Identify which cell holds the provided text, then report its [X, Y] central coordinate. 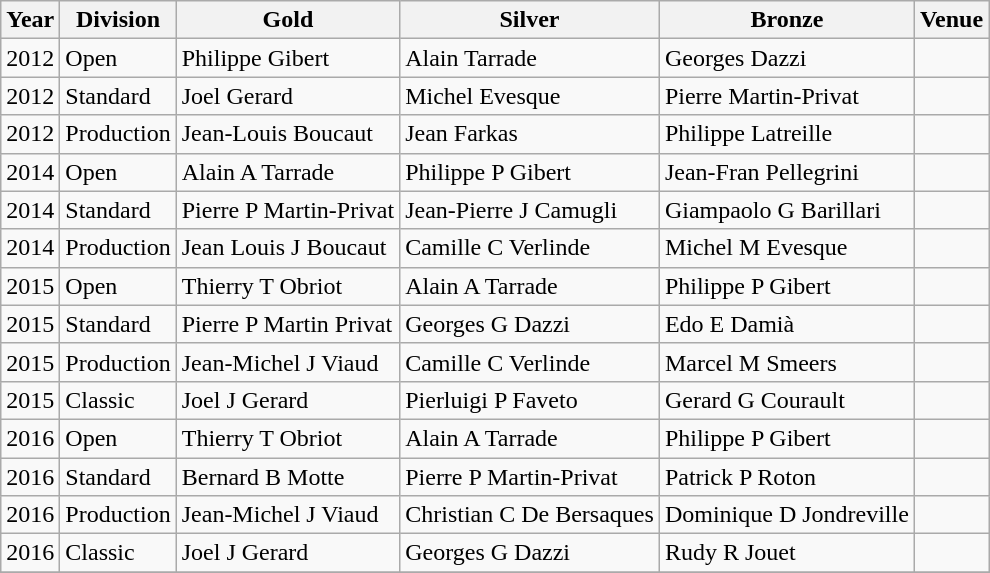
Michel M Evesque [786, 248]
Pierre P Martin Privat [288, 324]
Bernard B Motte [288, 477]
Dominique D Jondreville [786, 515]
Pierre Martin-Privat [786, 96]
Venue [951, 20]
Alain Tarrade [530, 58]
Philippe Gibert [288, 58]
Jean Farkas [530, 134]
Bronze [786, 20]
Rudy R Jouet [786, 553]
Jean-Fran Pellegrini [786, 172]
Gerard G Courault [786, 400]
Philippe Latreille [786, 134]
Giampaolo G Barillari [786, 210]
Silver [530, 20]
Edo E Damià [786, 324]
Christian C De Bersaques [530, 515]
Jean-Pierre J Camugli [530, 210]
Michel Evesque [530, 96]
Jean-Louis Boucaut [288, 134]
Pierluigi P Faveto [530, 400]
Jean Louis J Boucaut [288, 248]
Marcel M Smeers [786, 362]
Division [118, 20]
Patrick P Roton [786, 477]
Gold [288, 20]
Year [30, 20]
Georges Dazzi [786, 58]
Joel Gerard [288, 96]
